Return (X, Y) of the center of cell containing provided text 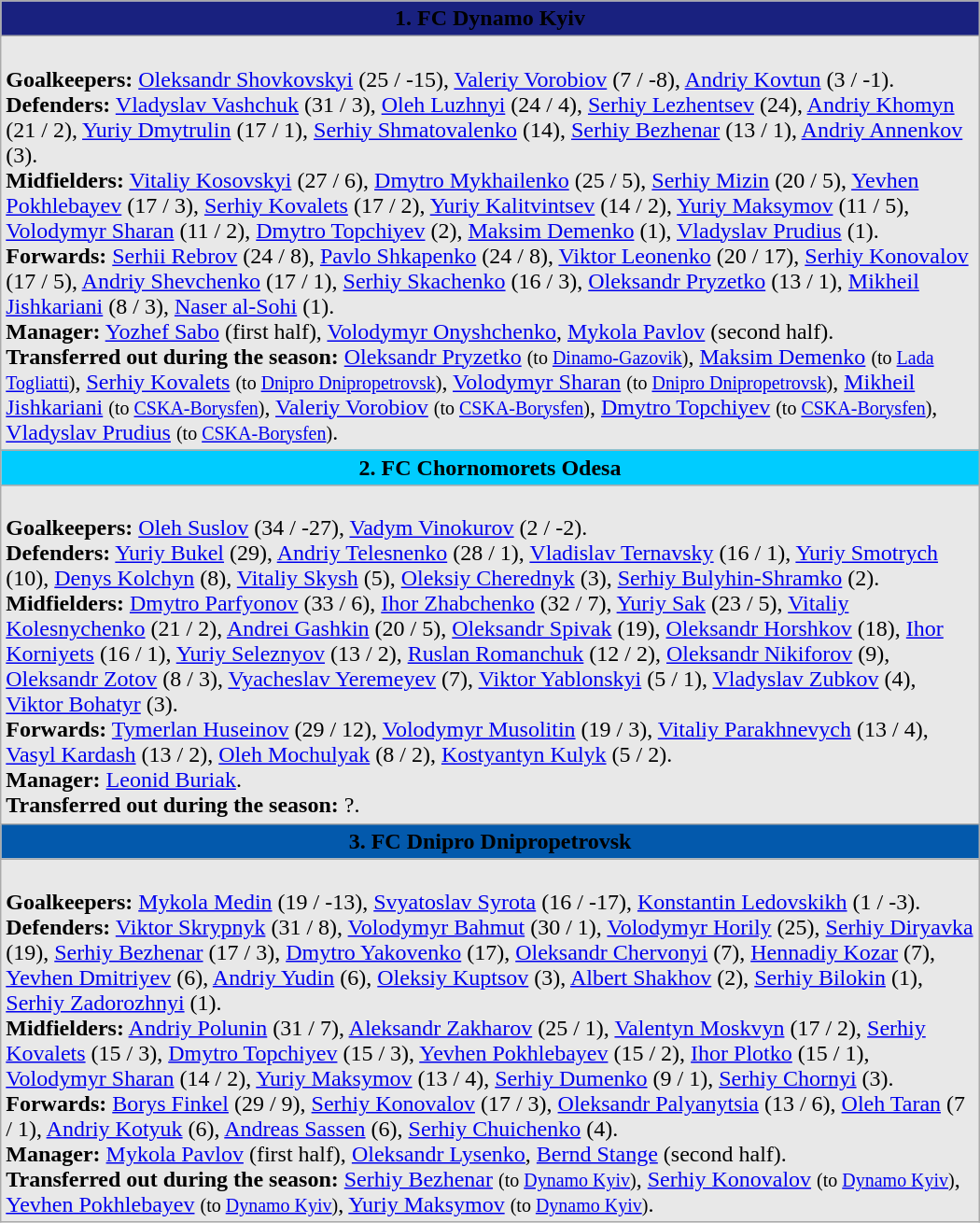
1. FC Dynamo Kyiv (490, 19)
2. FC Chornomorets Odesa (490, 468)
3. FC Dnipro Dnipropetrovsk (490, 841)
